Determine the [X, Y] coordinate at the center of the cell enclosing the given text.  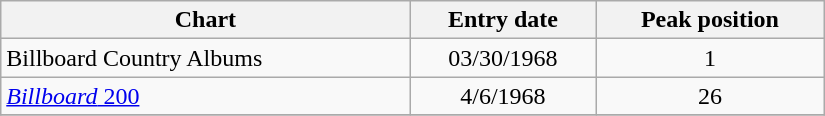
26 [710, 96]
Entry date [503, 20]
1 [710, 58]
Billboard 200 [206, 96]
4/6/1968 [503, 96]
Billboard Country Albums [206, 58]
Chart [206, 20]
03/30/1968 [503, 58]
Peak position [710, 20]
